Capture the cell that displays the provided text and extract its [X, Y] central coordinate. 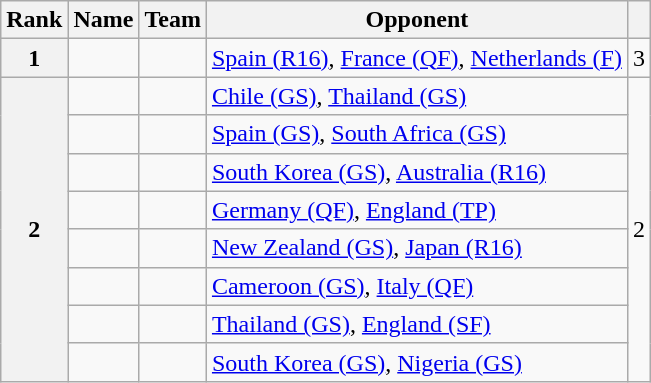
Opponent [416, 20]
South Korea (GS), Nigeria (GS) [416, 362]
Germany (QF), England (TP) [416, 210]
Chile (GS), Thailand (GS) [416, 96]
Cameroon (GS), Italy (QF) [416, 286]
South Korea (GS), Australia (R16) [416, 172]
Spain (R16), France (QF), Netherlands (F) [416, 58]
Team [173, 20]
Spain (GS), South Africa (GS) [416, 134]
Rank [34, 20]
Thailand (GS), England (SF) [416, 324]
Name [104, 20]
1 [34, 58]
New Zealand (GS), Japan (R16) [416, 248]
3 [638, 58]
